Provide the (X, Y) coordinate of the cell's center where the given text is located.  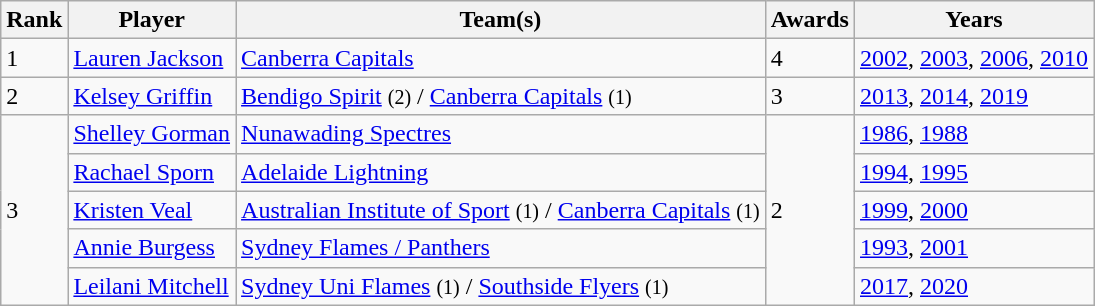
2017, 2020 (974, 286)
1994, 1995 (974, 172)
1993, 2001 (974, 248)
Sydney Flames / Panthers (501, 248)
Years (974, 20)
Awards (810, 20)
Canberra Capitals (501, 58)
Rank (34, 20)
1986, 1988 (974, 134)
Shelley Gorman (152, 134)
1 (34, 58)
Leilani Mitchell (152, 286)
4 (810, 58)
Player (152, 20)
Kristen Veal (152, 210)
Team(s) (501, 20)
Bendigo Spirit (2) / Canberra Capitals (1) (501, 96)
Lauren Jackson (152, 58)
Kelsey Griffin (152, 96)
Annie Burgess (152, 248)
2013, 2014, 2019 (974, 96)
Sydney Uni Flames (1) / Southside Flyers (1) (501, 286)
Australian Institute of Sport (1) / Canberra Capitals (1) (501, 210)
2002, 2003, 2006, 2010 (974, 58)
Adelaide Lightning (501, 172)
Nunawading Spectres (501, 134)
1999, 2000 (974, 210)
Rachael Sporn (152, 172)
